Determine the [X, Y] coordinate at the center of the cell enclosing the given text.  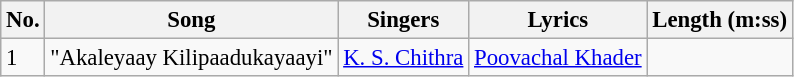
Song [192, 20]
Singers [404, 20]
"Akaleyaay Kilipaadukayaayi" [192, 58]
K. S. Chithra [404, 58]
1 [23, 58]
No. [23, 20]
Poovachal Khader [558, 58]
Lyrics [558, 20]
Length (m:ss) [720, 20]
